Extract the [X, Y] coordinate from the center of the cell holding the provided text.  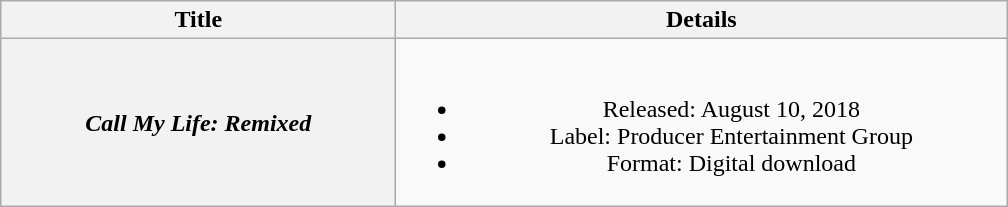
Title [198, 20]
Details [702, 20]
Call My Life: Remixed [198, 122]
Released: August 10, 2018Label: Producer Entertainment GroupFormat: Digital download [702, 122]
